Search for the cell housing the specified text and yield its [x, y] center coordinate. 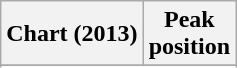
Chart (2013) [72, 34]
Peakposition [189, 34]
